Return the (X, Y) coordinate for the center point of the cell that contains the specified text.  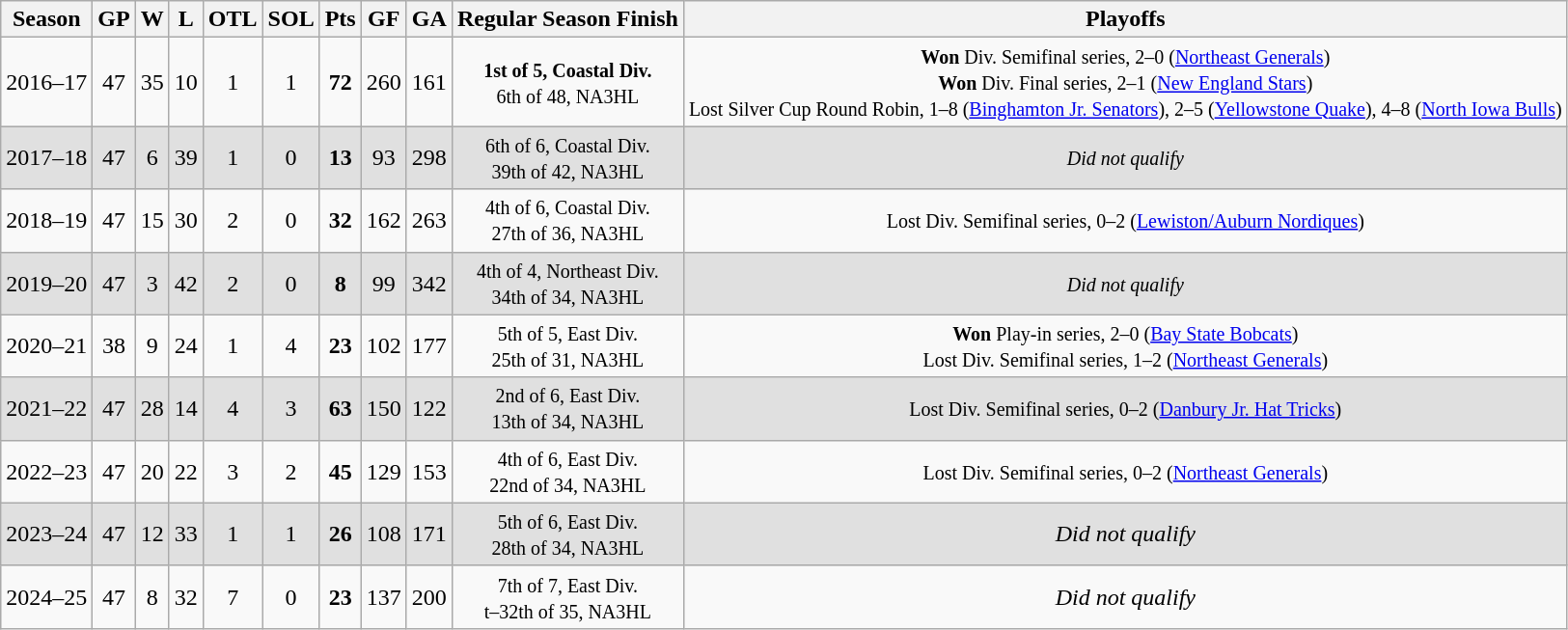
150 (384, 409)
4th of 6, Coastal Div.27th of 36, NA3HL (567, 220)
263 (428, 220)
13 (340, 158)
Regular Season Finish (567, 19)
2023–24 (46, 534)
20 (152, 471)
38 (114, 345)
2018–19 (46, 220)
5th of 6, East Div.28th of 34, NA3HL (567, 534)
42 (185, 284)
Playoffs (1125, 19)
171 (428, 534)
2020–21 (46, 345)
122 (428, 409)
72 (340, 82)
93 (384, 158)
2019–20 (46, 284)
153 (428, 471)
1st of 5, Coastal Div.6th of 48, NA3HL (567, 82)
342 (428, 284)
2017–18 (46, 158)
162 (384, 220)
6th of 6, Coastal Div.39th of 42, NA3HL (567, 158)
GF (384, 19)
15 (152, 220)
2nd of 6, East Div.13th of 34, NA3HL (567, 409)
99 (384, 284)
63 (340, 409)
Lost Div. Semifinal series, 0–2 (Lewiston/Auburn Nordiques) (1125, 220)
5th of 5, East Div.25th of 31, NA3HL (567, 345)
10 (185, 82)
GA (428, 19)
260 (384, 82)
24 (185, 345)
7 (233, 596)
298 (428, 158)
39 (185, 158)
2024–25 (46, 596)
4th of 6, East Div.22nd of 34, NA3HL (567, 471)
6 (152, 158)
Season (46, 19)
Lost Div. Semifinal series, 0–2 (Danbury Jr. Hat Tricks) (1125, 409)
102 (384, 345)
OTL (233, 19)
108 (384, 534)
30 (185, 220)
177 (428, 345)
26 (340, 534)
129 (384, 471)
9 (152, 345)
4th of 4, Northeast Div.34th of 34, NA3HL (567, 284)
33 (185, 534)
45 (340, 471)
7th of 7, East Div.t–32th of 35, NA3HL (567, 596)
2022–23 (46, 471)
Won Play-in series, 2–0 (Bay State Bobcats)Lost Div. Semifinal series, 1–2 (Northeast Generals) (1125, 345)
L (185, 19)
2021–22 (46, 409)
14 (185, 409)
Pts (340, 19)
137 (384, 596)
2016–17 (46, 82)
35 (152, 82)
12 (152, 534)
161 (428, 82)
200 (428, 596)
Lost Div. Semifinal series, 0–2 (Northeast Generals) (1125, 471)
SOL (291, 19)
GP (114, 19)
W (152, 19)
22 (185, 471)
28 (152, 409)
